Extract the [X, Y] coordinate from the center of the cell holding the provided text.  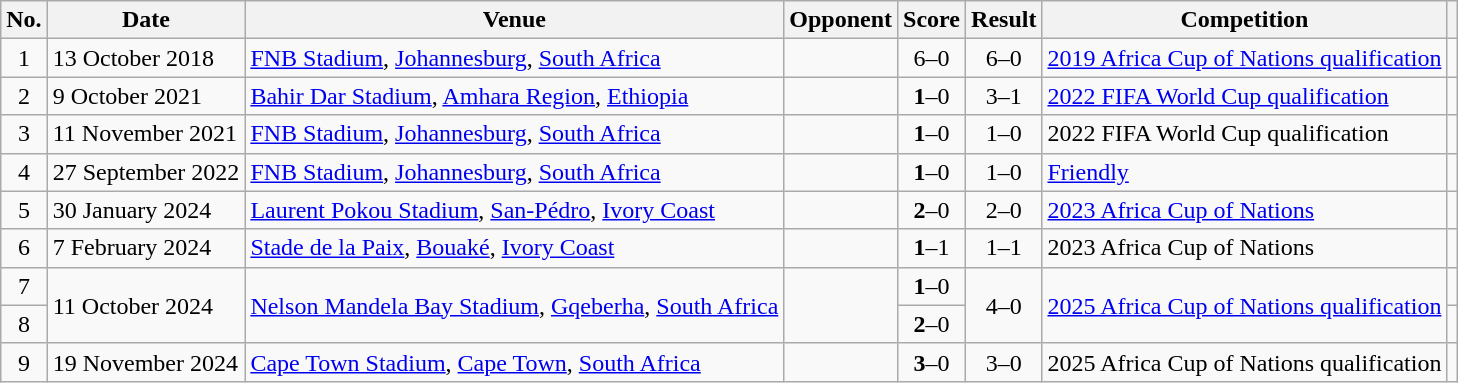
6 [24, 248]
Date [146, 20]
Laurent Pokou Stadium, San-Pédro, Ivory Coast [514, 210]
Opponent [841, 20]
5 [24, 210]
Friendly [1244, 172]
19 November 2024 [146, 362]
2 [24, 96]
Result [1004, 20]
8 [24, 324]
7 February 2024 [146, 248]
Venue [514, 20]
11 November 2021 [146, 134]
4–0 [1004, 305]
13 October 2018 [146, 58]
11 October 2024 [146, 305]
Cape Town Stadium, Cape Town, South Africa [514, 362]
2019 Africa Cup of Nations qualification [1244, 58]
9 [24, 362]
Stade de la Paix, Bouaké, Ivory Coast [514, 248]
Nelson Mandela Bay Stadium, Gqeberha, South Africa [514, 305]
Score [932, 20]
7 [24, 286]
1 [24, 58]
Bahir Dar Stadium, Amhara Region, Ethiopia [514, 96]
30 January 2024 [146, 210]
4 [24, 172]
Competition [1244, 20]
27 September 2022 [146, 172]
No. [24, 20]
9 October 2021 [146, 96]
3–1 [1004, 96]
3 [24, 134]
